Locate the cell with the specified text and output its [x, y] center coordinate. 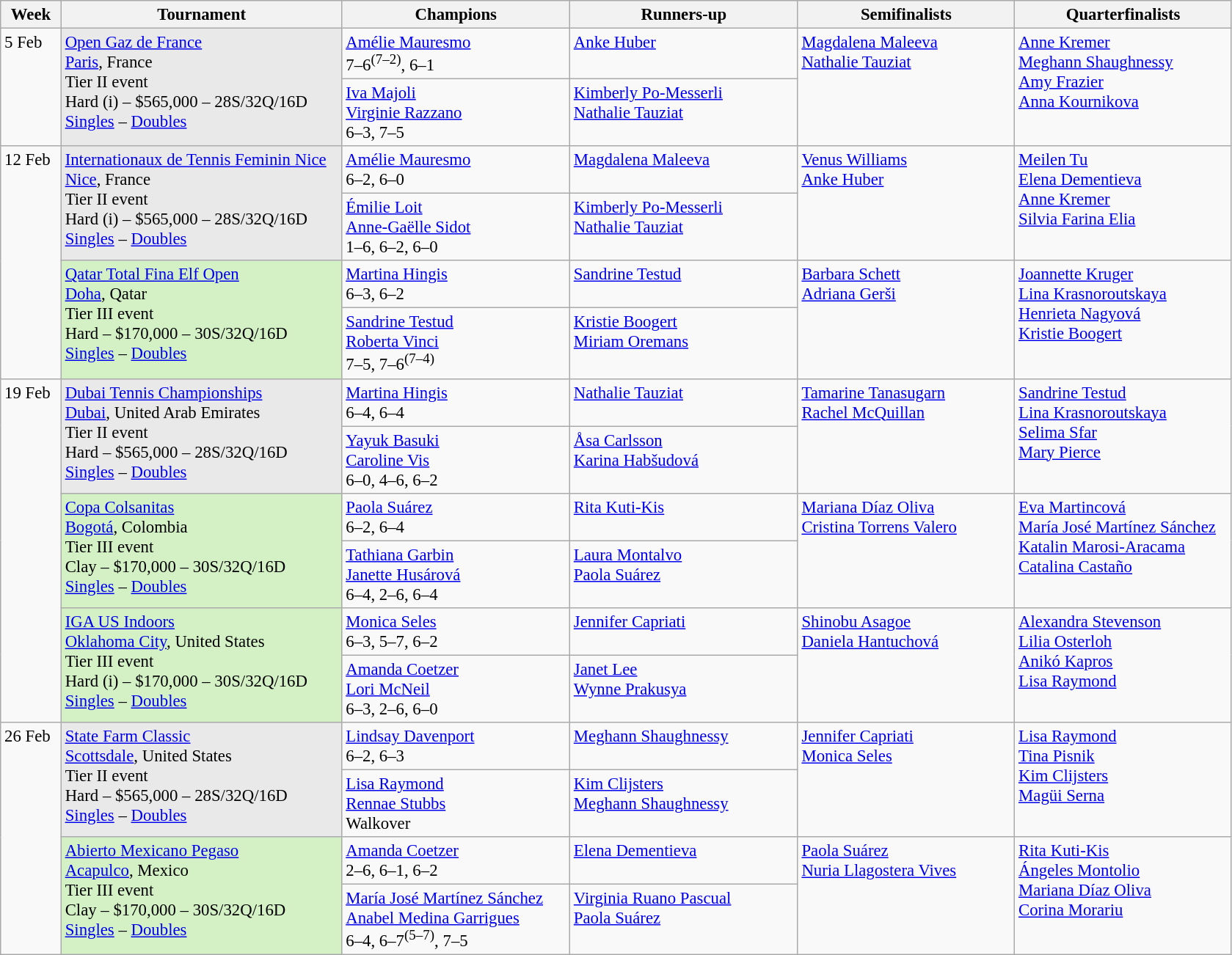
Mariana Díaz Oliva Cristina Torrens Valero [906, 550]
Sandrine Testud Roberta Vinci 7–5, 7–6(7–4) [456, 343]
Joannette Kruger Lina Krasnoroutskaya Henrieta Nagyová Kristie Boogert [1123, 320]
Semifinalists [906, 15]
Kim Clijsters Meghann Shaughnessy [684, 803]
Tathiana Garbin Janette Husárová 6–4, 2–6, 6–4 [456, 574]
Week [31, 15]
Virginia Ruano Pascual Paola Suárez [684, 920]
Lisa Raymond Rennae Stubbs Walkover [456, 803]
Quarterfinalists [1123, 15]
26 Feb [31, 839]
Monica Seles 6–3, 5–7, 6–2 [456, 632]
Alexandra Stevenson Lilia Osterloh Anikó Kapros Lisa Raymond [1123, 665]
Amélie Mauresmo 7–6(7–2), 6–1 [456, 54]
Martina Hingis 6–4, 6–4 [456, 402]
Kristie Boogert Miriam Oremans [684, 343]
Jennifer Capriati Monica Seles [906, 780]
Runners-up [684, 15]
Jennifer Capriati [684, 632]
Janet Lee Wynne Prakusya [684, 689]
María José Martínez Sánchez Anabel Medina Garrigues 6–4, 6–7(5–7), 7–5 [456, 920]
IGA US Indoors Oklahoma City, United States Tier III event Hard (i) – $170,000 – 30S/32Q/16DSingles – Doubles [201, 665]
Émilie Loit Anne-Gaëlle Sidot 1–6, 6–2, 6–0 [456, 227]
12 Feb [31, 263]
Magdalena Maleeva Nathalie Tauziat [906, 88]
Dubai Tennis Championships Dubai, United Arab Emirates Tier II event Hard – $565,000 – 28S/32Q/16DSingles – Doubles [201, 436]
Anne Kremer Meghann Shaughnessy Amy Frazier Anna Kournikova [1123, 88]
Martina Hingis 6–3, 6–2 [456, 285]
Anke Huber [684, 54]
Copa Colsanitas Bogotá, Colombia Tier III event Clay – $170,000 – 30S/32Q/16DSingles – Doubles [201, 550]
Barbara Schett Adriana Gerši [906, 320]
Abierto Mexicano Pegaso Acapulco, Mexico Tier III event Clay – $170,000 – 30S/32Q/16DSingles – Doubles [201, 896]
Qatar Total Fina Elf Open Doha, Qatar Tier III event Hard – $170,000 – 30S/32Q/16DSingles – Doubles [201, 320]
Nathalie Tauziat [684, 402]
Open Gaz de France Paris, France Tier II event Hard (i) – $565,000 – 28S/32Q/16DSingles – Doubles [201, 88]
Internationaux de Tennis Feminin Nice Nice, France Tier II event Hard (i) – $565,000 – 28S/32Q/16DSingles – Doubles [201, 203]
5 Feb [31, 88]
Amanda Coetzer Lori McNeil 6–3, 2–6, 6–0 [456, 689]
State Farm Classic Scottsdale, United States Tier II event Hard – $565,000 – 28S/32Q/16DSingles – Doubles [201, 780]
Meghann Shaughnessy [684, 747]
Elena Dementieva [684, 861]
Eva Martincová María José Martínez Sánchez Katalin Marosi-Aracama Catalina Castaño [1123, 550]
Venus Williams Anke Huber [906, 203]
Sandrine Testud [684, 285]
Meilen Tu Elena Dementieva Anne Kremer Silvia Farina Elia [1123, 203]
Tamarine Tanasugarn Rachel McQuillan [906, 436]
Rita Kuti-Kis [684, 516]
Lisa Raymond Tina Pisnik Kim Clijsters Magüi Serna [1123, 780]
Sandrine Testud Lina Krasnoroutskaya Selima Sfar Mary Pierce [1123, 436]
Yayuk Basuki Caroline Vis 6–0, 4–6, 6–2 [456, 460]
Amanda Coetzer 2–6, 6–1, 6–2 [456, 861]
Rita Kuti-Kis Ángeles Montolio Mariana Díaz Oliva Corina Morariu [1123, 896]
Tournament [201, 15]
Åsa Carlsson Karina Habšudová [684, 460]
Champions [456, 15]
Paola Suárez 6–2, 6–4 [456, 516]
Laura Montalvo Paola Suárez [684, 574]
Amélie Mauresmo 6–2, 6–0 [456, 170]
Paola Suárez Nuria Llagostera Vives [906, 896]
Shinobu Asagoe Daniela Hantuchová [906, 665]
Lindsay Davenport 6–2, 6–3 [456, 747]
19 Feb [31, 550]
Magdalena Maleeva [684, 170]
Iva Majoli Virginie Razzano 6–3, 7–5 [456, 113]
